Search for the cell housing the specified text and yield its (x, y) center coordinate. 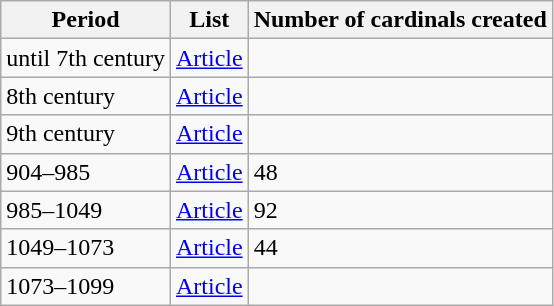
1073–1099 (86, 286)
44 (400, 248)
8th century (86, 96)
1049–1073 (86, 248)
List (209, 20)
92 (400, 210)
Number of cardinals created (400, 20)
48 (400, 172)
904–985 (86, 172)
985–1049 (86, 210)
9th century (86, 134)
until 7th century (86, 58)
Period (86, 20)
